Locate the cell with the specified text and output its (x, y) center coordinate. 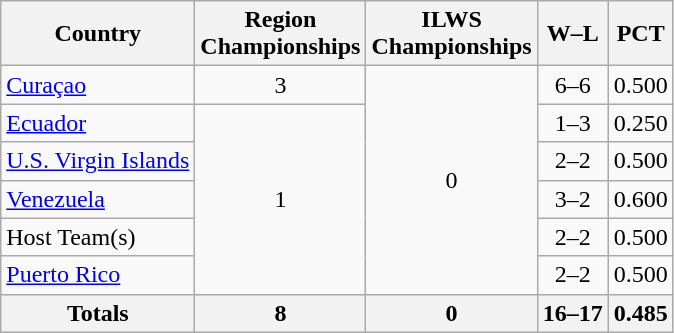
Ecuador (98, 123)
6–6 (572, 85)
ILWSChampionships (452, 34)
Curaçao (98, 85)
16–17 (572, 313)
1 (280, 199)
W–L (572, 34)
U.S. Virgin Islands (98, 161)
8 (280, 313)
Host Team(s) (98, 237)
PCT (640, 34)
1–3 (572, 123)
0.600 (640, 199)
Puerto Rico (98, 275)
Totals (98, 313)
RegionChampionships (280, 34)
Country (98, 34)
Venezuela (98, 199)
0.250 (640, 123)
3–2 (572, 199)
3 (280, 85)
0.485 (640, 313)
